Return [X, Y] of the center of cell containing provided text 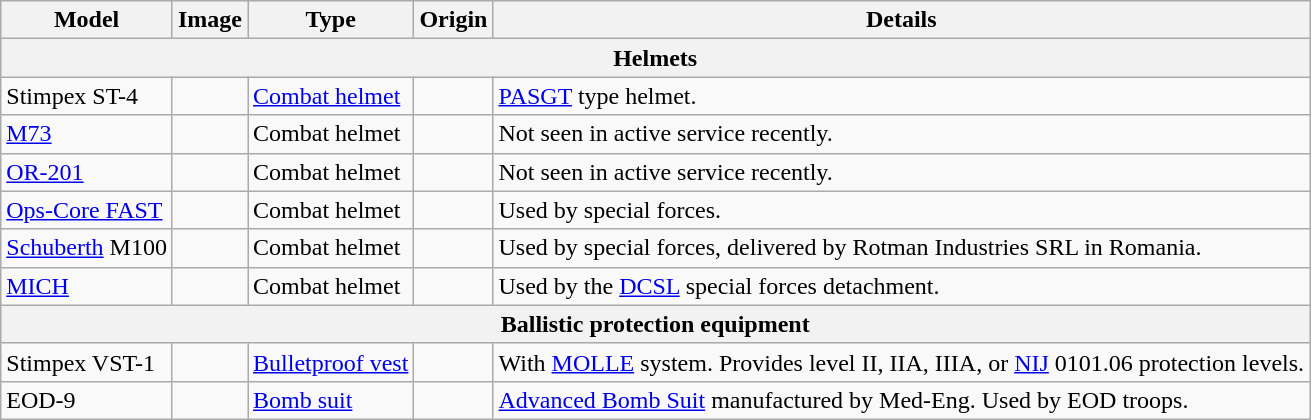
Details [902, 20]
Bomb suit [331, 400]
Used by the DCSL special forces detachment. [902, 286]
Ops-Core FAST [87, 210]
Helmets [656, 58]
Used by special forces. [902, 210]
Used by special forces, delivered by Rotman Industries SRL in Romania. [902, 248]
Ballistic protection equipment [656, 324]
MICH [87, 286]
Origin [454, 20]
Model [87, 20]
PASGT type helmet. [902, 96]
Bulletproof vest [331, 362]
Advanced Bomb Suit manufactured by Med-Eng. Used by EOD troops. [902, 400]
OR-201 [87, 172]
M73 [87, 134]
Stimpex VST-1 [87, 362]
Image [210, 20]
EOD-9 [87, 400]
Type [331, 20]
With MOLLE system. Provides level II, IIA, IIIA, or NIJ 0101.06 protection levels. [902, 362]
Stimpex ST-4 [87, 96]
Schuberth M100 [87, 248]
